Locate the cell with the specified text and output its (X, Y) center coordinate. 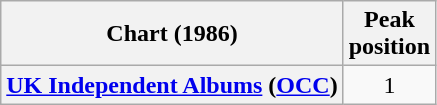
1 (389, 85)
Peakposition (389, 34)
UK Independent Albums (OCC) (172, 85)
Chart (1986) (172, 34)
